Return the [X, Y] coordinate for the center point of the cell that contains the specified text.  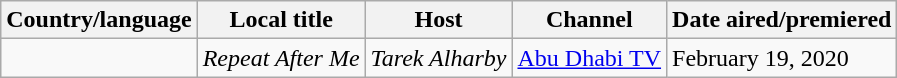
Tarek Alharby [438, 58]
Country/language [99, 20]
February 19, 2020 [782, 58]
Repeat After Me [281, 58]
Abu Dhabi TV [590, 58]
Channel [590, 20]
Date aired/premiered [782, 20]
Local title [281, 20]
Host [438, 20]
